Pinpoint the cell where the given text exists, returning its (x, y) midpoint coordinate. 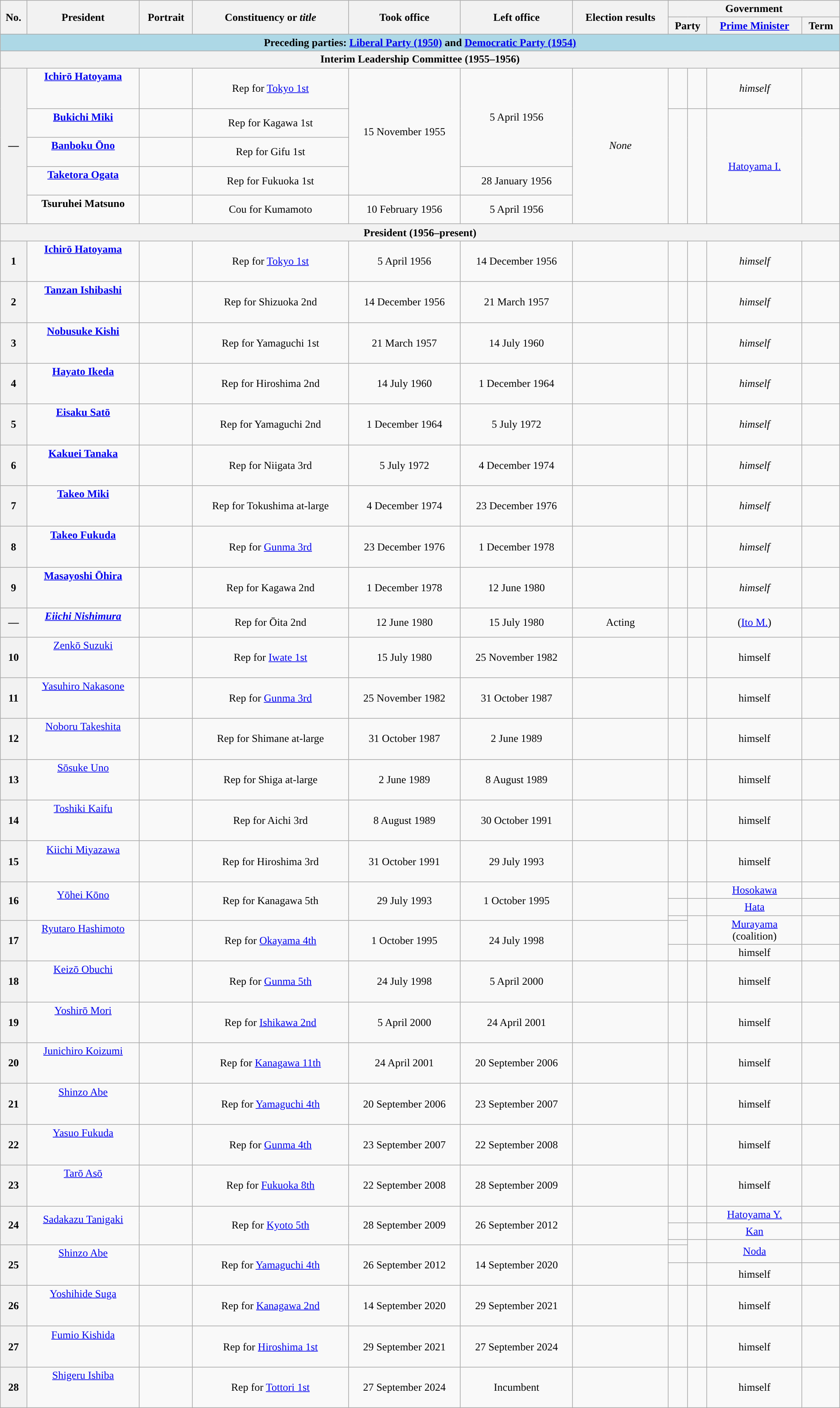
Rep for Tokushima at-large (270, 506)
2 (13, 302)
Rep for Hiroshima 2nd (270, 384)
23 (13, 1186)
Rep for Gifu 1st (270, 152)
Nobusuke Kishi (83, 343)
Noboru Takeshita (83, 739)
Kiichi Miyazawa (83, 861)
Portrait (166, 17)
7 (13, 506)
Term (821, 26)
22 (13, 1145)
Rep for Niigata 3rd (270, 465)
Yoshirō Mori (83, 1022)
Rep for Ishikawa 2nd (270, 1022)
No. (13, 17)
(Ito M.) (755, 622)
13 (13, 780)
Yasuhiro Nakasone (83, 698)
31 October 1991 (404, 861)
Eisaku Satō (83, 425)
17 (13, 941)
Rep for Yamaguchi 1st (270, 343)
Kakuei Tanaka (83, 465)
1 (13, 261)
Eiichi Nishimura (83, 622)
Prime Minister (755, 26)
Cou for Kumamoto (270, 209)
Fumio Kishida (83, 1346)
Rep for Gunma 4th (270, 1145)
Rep for Shiga at-large (270, 780)
5 (13, 425)
20 (13, 1063)
Rep for Shizuoka 2nd (270, 302)
Party (688, 26)
18 (13, 982)
8 (13, 547)
Rep for Gunma 5th (270, 982)
11 (13, 698)
Sōsuke Uno (83, 780)
Rep for Kyoto 5th (270, 1225)
Election results (620, 17)
Rep for Fukuoka 8th (270, 1186)
10 (13, 657)
Rep for Okayama 4th (270, 941)
24 (13, 1225)
Tsuruhei Matsuno (83, 209)
Sadakazu Tanigaki (83, 1225)
Taketora Ogata (83, 181)
Kan (755, 1231)
Hatoyama I. (755, 166)
Left office (517, 17)
12 (13, 739)
Junichiro Koizumi (83, 1063)
Rep for Aichi 3rd (270, 820)
Ryutaro Hashimoto (83, 941)
Rep for Kanagawa 2nd (270, 1306)
Tarō Asō (83, 1186)
Shigeru Ishiba (83, 1387)
15 (13, 861)
Toshiki Kaifu (83, 820)
15 November 1955 (404, 131)
21 (13, 1104)
3 (13, 343)
28 January 1956 (517, 181)
Preceding parties: Liberal Party (1950) and Democratic Party (1954) (420, 43)
Noda (755, 1251)
27 (13, 1346)
Rep for Shimane at-large (270, 739)
Rep for Kanagawa 5th (270, 901)
19 (13, 1022)
Rep for Hiroshima 1st (270, 1346)
16 (13, 901)
Hayato Ikeda (83, 384)
10 February 1956 (404, 209)
9 (13, 588)
Takeo Fukuda (83, 547)
Rep for Kanagawa 11th (270, 1063)
25 (13, 1265)
28 (13, 1387)
Rep for Tottori 1st (270, 1387)
Rep for Ōita 2nd (270, 622)
Took office (404, 17)
Banboku Ōno (83, 152)
Keizō Obuchi (83, 982)
26 (13, 1306)
Rep for Kagawa 2nd (270, 588)
6 (13, 465)
Rep for Hiroshima 3rd (270, 861)
Hosokawa (755, 890)
President (83, 17)
Zenkō Suzuki (83, 657)
Bukichi Miki (83, 123)
Yasuo Fukuda (83, 1145)
Rep for Fukuoka 1st (270, 181)
Hatoyama Y. (755, 1214)
Rep for Yamaguchi 2nd (270, 425)
Hata (755, 907)
Takeo Miki (83, 506)
30 October 1991 (517, 820)
Constituency or title (270, 17)
14 (13, 820)
Government (754, 9)
President (1956–present) (420, 232)
4 (13, 384)
None (620, 146)
Interim Leadership Committee (1955–1956) (420, 59)
Incumbent (517, 1387)
Rep for Kagawa 1st (270, 123)
Acting (620, 622)
Yoshihide Suga (83, 1306)
Murayama(coalition) (755, 930)
Tanzan Ishibashi (83, 302)
Masayoshi Ōhira (83, 588)
Rep for Iwate 1st (270, 657)
Yōhei Kōno (83, 901)
